Find where the given text appears and provide that cell's center as [x, y] coordinate. 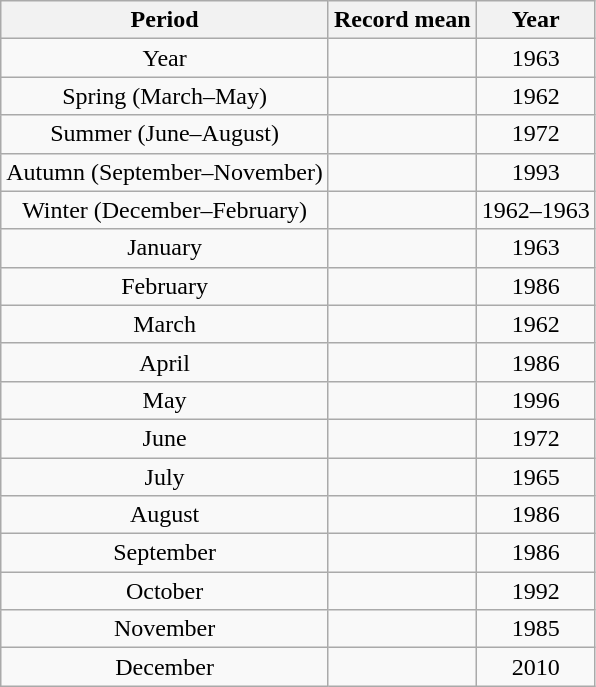
Spring (March–May) [165, 96]
1992 [536, 591]
December [165, 667]
1996 [536, 400]
March [165, 324]
Period [165, 20]
June [165, 438]
August [165, 515]
October [165, 591]
Summer (June–August) [165, 134]
1985 [536, 629]
April [165, 362]
Autumn (September–November) [165, 172]
2010 [536, 667]
1993 [536, 172]
November [165, 629]
September [165, 553]
July [165, 477]
1965 [536, 477]
1962–1963 [536, 210]
Record mean [402, 20]
Winter (December–February) [165, 210]
May [165, 400]
February [165, 286]
January [165, 248]
